Detect which cell encompasses the target text, then output its (X, Y) center coordinate. 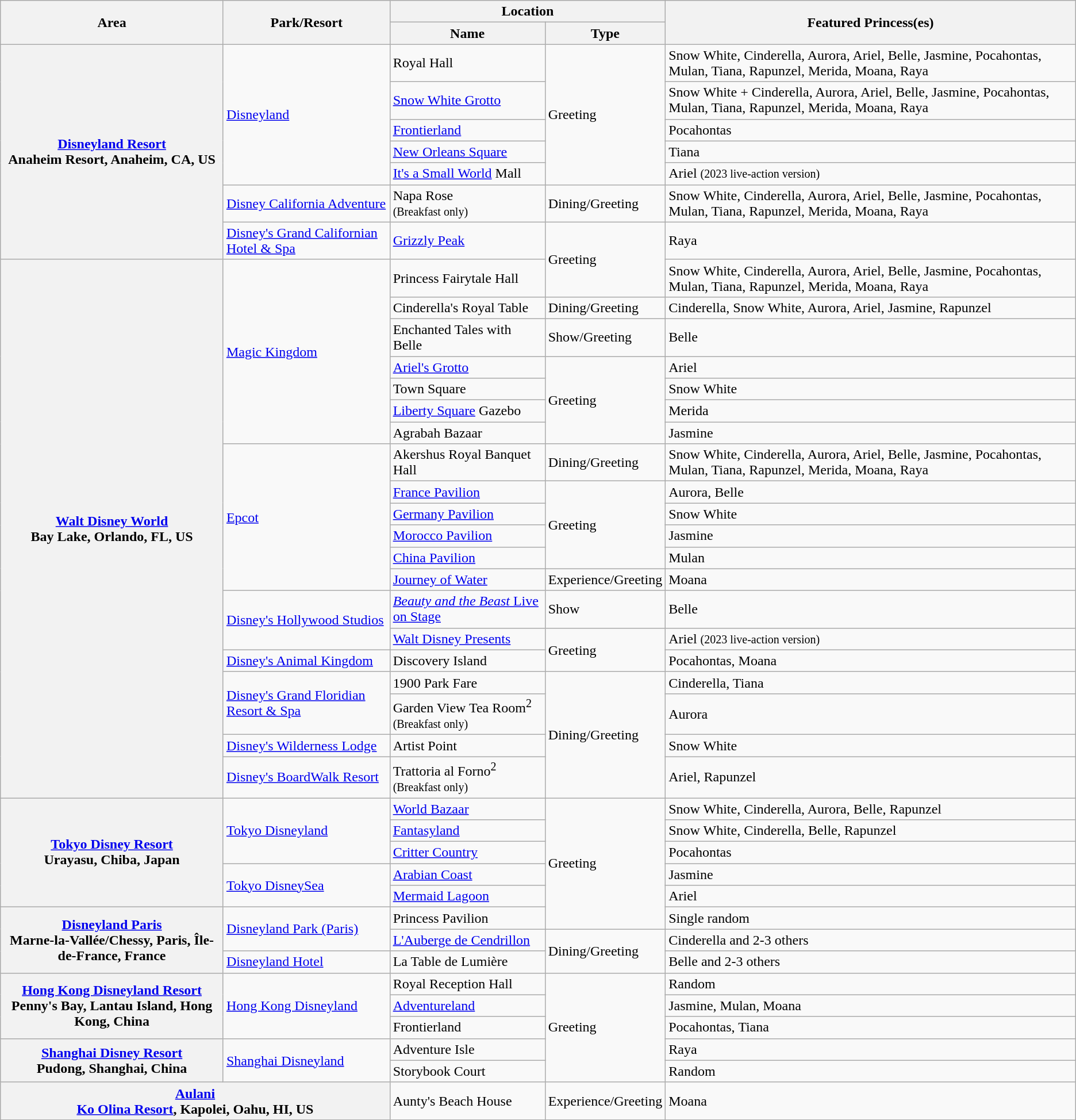
Liberty Square Gazebo (467, 411)
Disney's Grand Californian Hotel & Spa (306, 240)
Disney California Adventure (306, 204)
Pocahontas, Moana (871, 661)
China Pavilion (467, 558)
Cinderella and 2-3 others (871, 940)
Type (605, 33)
Discovery Island (467, 661)
Aunty's Beach House (467, 1100)
Cinderella, Tiana (871, 682)
Adventure Isle (467, 1049)
Disneyland ResortAnaheim Resort, Anaheim, CA, US (112, 152)
Shanghai Disneyland (306, 1060)
Fantasyland (467, 831)
Storybook Court (467, 1071)
La Table de Lumière (467, 962)
Mulan (871, 558)
Snow White, Cinderella, Belle, Rapunzel (871, 831)
Napa Rose(Breakfast only) (467, 204)
Featured Princess(es) (871, 22)
1900 Park Fare (467, 682)
Arabian Coast (467, 874)
Trattoria al Forno2(Breakfast only) (467, 777)
Disney's Hollywood Studios (306, 620)
Disneyland ParisMarne-la-Vallée/Chessy, Paris, Île-de-France, France (112, 940)
Area (112, 22)
Disneyland Park (Paris) (306, 929)
Belle and 2-3 others (871, 962)
Park/Resort (306, 22)
Show (605, 609)
World Bazaar (467, 809)
Cinderella's Royal Table (467, 308)
Hong Kong Disneyland (306, 1006)
Disney's Animal Kingdom (306, 661)
Grizzly Peak (467, 240)
Disney's Grand Floridian Resort & Spa (306, 703)
Epcot (306, 517)
Name (467, 33)
Tiana (871, 152)
Royal Reception Hall (467, 984)
L'Auberge de Cendrillon (467, 940)
Morocco Pavilion (467, 536)
Artist Point (467, 746)
Beauty and the Beast Live on Stage (467, 609)
AulaniKo Olina Resort, Kapolei, Oahu, HI, US (195, 1100)
Disneyland Hotel (306, 962)
Town Square (467, 389)
Princess Pavilion (467, 918)
Princess Fairytale Hall (467, 278)
Journey of Water (467, 580)
Walt Disney Presents (467, 639)
Location (528, 11)
Royal Hall (467, 63)
New Orleans Square (467, 152)
Single random (871, 918)
Akershus Royal Banquet Hall (467, 462)
Show/Greeting (605, 337)
Snow White + Cinderella, Aurora, Ariel, Belle, Jasmine, Pocahontas, Mulan, Tiana, Rapunzel, Merida, Moana, Raya (871, 100)
Cinderella, Snow White, Aurora, Ariel, Jasmine, Rapunzel (871, 308)
Critter Country (467, 853)
Enchanted Tales with Belle (467, 337)
Ariel, Rapunzel (871, 777)
Jasmine, Mulan, Moana (871, 1006)
Snow White Grotto (467, 100)
Adventureland (467, 1006)
Merida (871, 411)
Disney's Wilderness Lodge (306, 746)
Tokyo Disney ResortUrayasu, Chiba, Japan (112, 853)
Aurora, Belle (871, 492)
Walt Disney WorldBay Lake, Orlando, FL, US (112, 528)
Germany Pavilion (467, 514)
Shanghai Disney ResortPudong, Shanghai, China (112, 1060)
France Pavilion (467, 492)
Pocahontas, Tiana (871, 1027)
Ariel's Grotto (467, 367)
Hong Kong Disneyland ResortPenny's Bay, Lantau Island, Hong Kong, China (112, 1006)
Disneyland (306, 114)
Mermaid Lagoon (467, 896)
Agrabah Bazaar (467, 433)
Tokyo Disneyland (306, 831)
Aurora (871, 714)
Tokyo DisneySea (306, 885)
Snow White, Cinderella, Aurora, Belle, Rapunzel (871, 809)
It's a Small World Mall (467, 174)
Magic Kingdom (306, 351)
Disney's BoardWalk Resort (306, 777)
Garden View Tea Room2(Breakfast only) (467, 714)
